Pinpoint the cell where the given text exists, returning its (X, Y) midpoint coordinate. 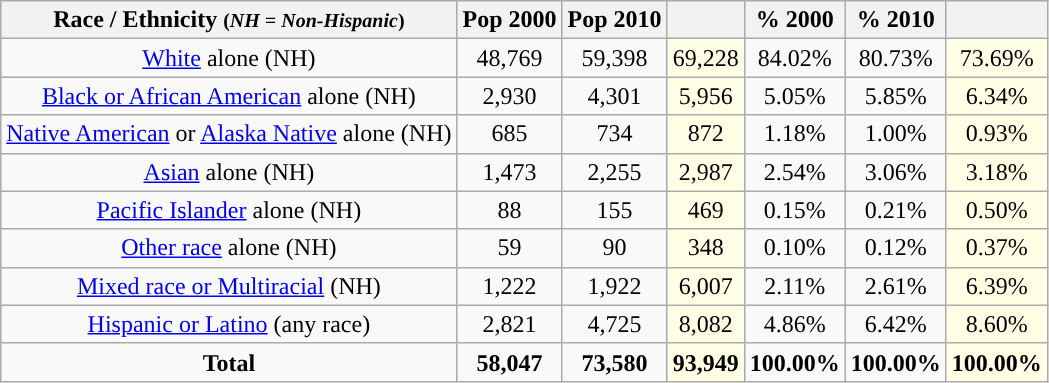
4.86% (794, 324)
734 (614, 134)
Pacific Islander alone (NH) (229, 210)
2,255 (614, 172)
48,769 (510, 58)
2.11% (794, 286)
58,047 (510, 362)
348 (706, 248)
1.00% (896, 134)
2,987 (706, 172)
872 (706, 134)
0.50% (996, 210)
5.05% (794, 96)
Pop 2000 (510, 20)
6.34% (996, 96)
Hispanic or Latino (any race) (229, 324)
3.18% (996, 172)
73.69% (996, 58)
8.60% (996, 324)
90 (614, 248)
469 (706, 210)
3.06% (896, 172)
93,949 (706, 362)
6.39% (996, 286)
Other race alone (NH) (229, 248)
4,301 (614, 96)
5.85% (896, 96)
1,473 (510, 172)
0.10% (794, 248)
2.54% (794, 172)
4,725 (614, 324)
6.42% (896, 324)
Total (229, 362)
0.21% (896, 210)
88 (510, 210)
Pop 2010 (614, 20)
Mixed race or Multiracial (NH) (229, 286)
Asian alone (NH) (229, 172)
80.73% (896, 58)
2,930 (510, 96)
685 (510, 134)
Native American or Alaska Native alone (NH) (229, 134)
2,821 (510, 324)
1,222 (510, 286)
White alone (NH) (229, 58)
155 (614, 210)
84.02% (794, 58)
8,082 (706, 324)
6,007 (706, 286)
59 (510, 248)
0.37% (996, 248)
59,398 (614, 58)
% 2010 (896, 20)
Black or African American alone (NH) (229, 96)
0.12% (896, 248)
69,228 (706, 58)
2.61% (896, 286)
5,956 (706, 96)
73,580 (614, 362)
0.93% (996, 134)
1.18% (794, 134)
% 2000 (794, 20)
Race / Ethnicity (NH = Non-Hispanic) (229, 20)
0.15% (794, 210)
1,922 (614, 286)
